Detect which cell encompasses the target text, then output its [X, Y] center coordinate. 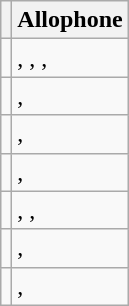
Allophone [70, 20]
, , [70, 210]
, , , [70, 58]
